Return (x, y) of the center of cell containing provided text 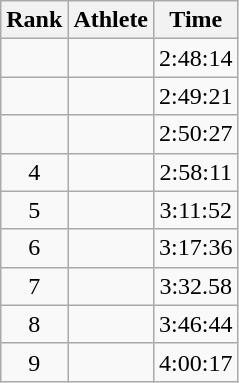
4 (34, 172)
5 (34, 210)
2:58:11 (196, 172)
6 (34, 248)
7 (34, 286)
3:46:44 (196, 324)
Athlete (111, 20)
3:32.58 (196, 286)
9 (34, 362)
3:11:52 (196, 210)
4:00:17 (196, 362)
2:48:14 (196, 58)
3:17:36 (196, 248)
8 (34, 324)
Time (196, 20)
2:50:27 (196, 134)
Rank (34, 20)
2:49:21 (196, 96)
